Scan for the cell matching the given text and deliver its (x, y) coordinate at center. 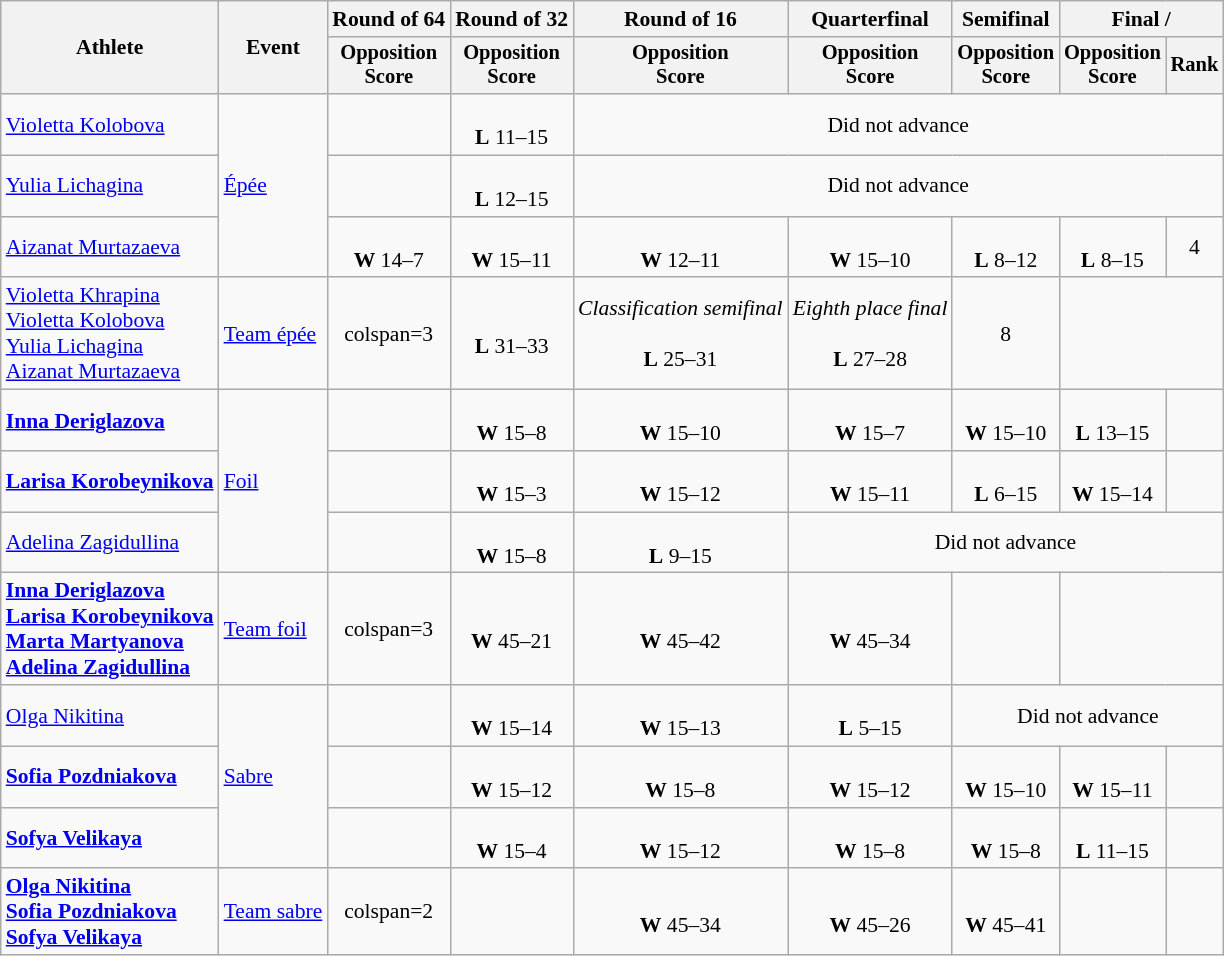
Classification semifinalL 25–31 (680, 334)
Sofia Pozdniakova (110, 778)
W 45–21 (512, 629)
W 12–11 (680, 248)
Olga NikitinaSofia PozdniakovaSofya Velikaya (110, 912)
Event (274, 48)
W 45–26 (870, 912)
L 9–15 (680, 542)
Inna DeriglazovaLarisa KorobeynikovaMarta MartyanovaAdelina Zagidullina (110, 629)
Semifinal (1006, 19)
Final / (1141, 19)
8 (1006, 334)
Aizanat Murtazaeva (110, 248)
Round of 32 (512, 19)
Athlete (110, 48)
Quarterfinal (870, 19)
colspan=2 (388, 912)
L 31–33 (512, 334)
4 (1195, 248)
Team épée (274, 334)
W 15–4 (512, 838)
W 45–42 (680, 629)
W 45–41 (1006, 912)
W 15–13 (680, 716)
Team sabre (274, 912)
Inna Deriglazova (110, 420)
L 6–15 (1006, 482)
Violetta KhrapinaVioletta KolobovaYulia LichaginaAizanat Murtazaeva (110, 334)
Larisa Korobeynikova (110, 482)
Violetta Kolobova (110, 124)
Yulia Lichagina (110, 186)
L 8–15 (1112, 248)
Round of 16 (680, 19)
Foil (274, 482)
Rank (1195, 66)
L 8–12 (1006, 248)
L 5–15 (870, 716)
Olga Nikitina (110, 716)
L 13–15 (1112, 420)
Adelina Zagidullina (110, 542)
Sofya Velikaya (110, 838)
Team foil (274, 629)
W 15–7 (870, 420)
Eighth place finalL 27–28 (870, 334)
W 15–3 (512, 482)
W 14–7 (388, 248)
L 12–15 (512, 186)
Sabre (274, 776)
Épée (274, 186)
Round of 64 (388, 19)
